For the text-containing cell, return its midpoint in (x, y) coordinate format. 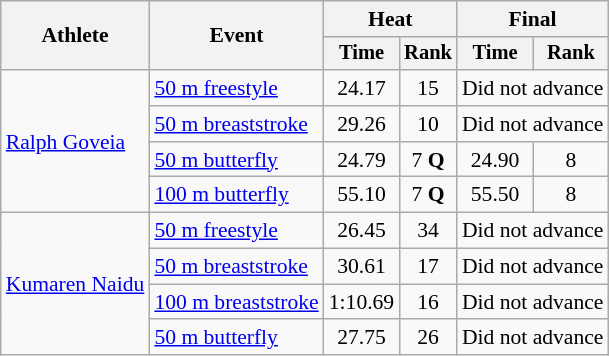
Final (533, 19)
1:10.69 (362, 302)
24.90 (496, 160)
30.61 (362, 267)
100 m butterfly (236, 195)
Athlete (76, 36)
16 (428, 302)
10 (428, 124)
24.17 (362, 88)
Heat (390, 19)
100 m breaststroke (236, 302)
55.50 (496, 195)
26 (428, 338)
34 (428, 231)
Ralph Goveia (76, 141)
Event (236, 36)
55.10 (362, 195)
27.75 (362, 338)
24.79 (362, 160)
Kumaren Naidu (76, 284)
26.45 (362, 231)
17 (428, 267)
15 (428, 88)
29.26 (362, 124)
